Search for the cell housing the specified text and yield its [x, y] center coordinate. 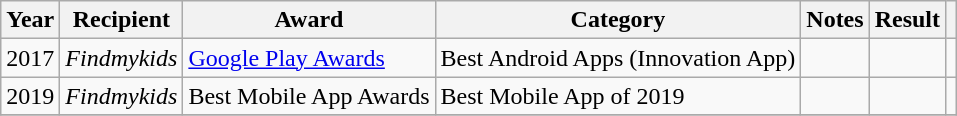
2019 [30, 96]
2017 [30, 58]
Best Mobile App of 2019 [618, 96]
Recipient [122, 20]
Year [30, 20]
Category [618, 20]
Result [907, 20]
Google Play Awards [309, 58]
Notes [835, 20]
Best Android Apps (Innovation App) [618, 58]
Best Mobile App Awards [309, 96]
Award [309, 20]
